Return (X, Y) of the center of cell containing provided text 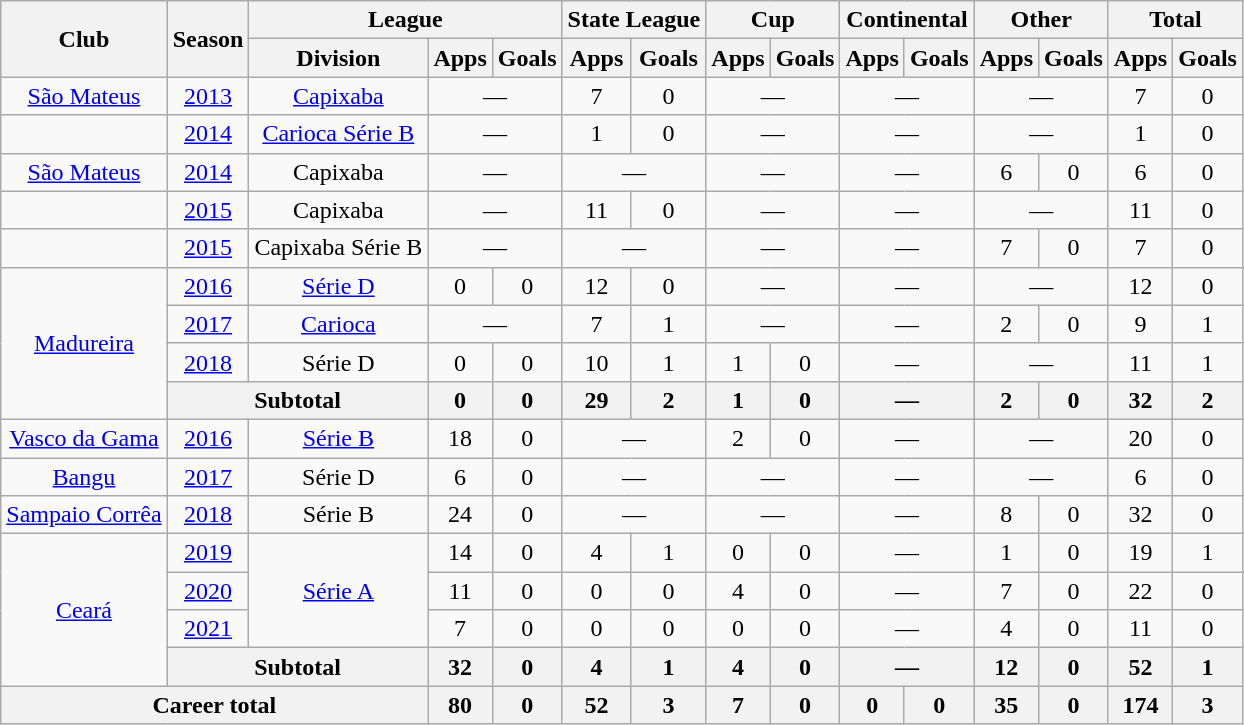
2019 (208, 553)
Season (208, 39)
9 (1140, 324)
29 (596, 400)
Cup (773, 20)
Ceará (84, 610)
Sampaio Corrêa (84, 515)
Madureira (84, 343)
Continental (907, 20)
80 (460, 705)
Bangu (84, 477)
League (406, 20)
Career total (214, 705)
22 (1140, 591)
2013 (208, 96)
Division (338, 58)
8 (1006, 515)
Carioca (338, 324)
2021 (208, 629)
State League (634, 20)
Série A (338, 591)
2020 (208, 591)
Vasco da Gama (84, 438)
14 (460, 553)
10 (596, 362)
20 (1140, 438)
Capixaba Série B (338, 248)
19 (1140, 553)
Other (1041, 20)
Club (84, 39)
18 (460, 438)
174 (1140, 705)
35 (1006, 705)
24 (460, 515)
Carioca Série B (338, 134)
Total (1175, 20)
